Output the (x, y) coordinate of the center of the cell containing the given text.  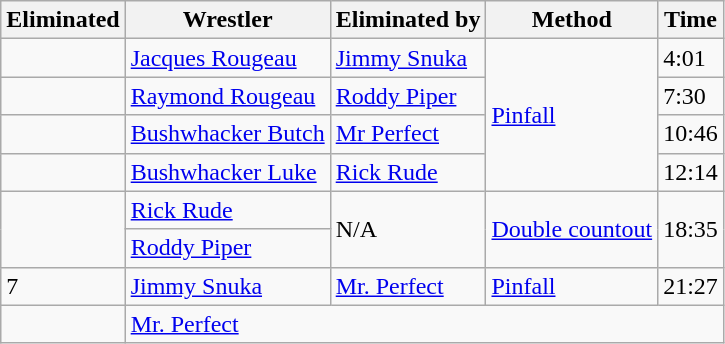
7 (63, 286)
Eliminated (63, 20)
N/A (408, 229)
21:27 (691, 286)
Mr Perfect (408, 134)
10:46 (691, 134)
Eliminated by (408, 20)
7:30 (691, 96)
Bushwhacker Butch (228, 134)
Method (572, 20)
Bushwhacker Luke (228, 172)
Raymond Rougeau (228, 96)
Time (691, 20)
Double countout (572, 229)
4:01 (691, 58)
Wrestler (228, 20)
18:35 (691, 229)
12:14 (691, 172)
Jacques Rougeau (228, 58)
